Search for the cell housing the specified text and yield its (x, y) center coordinate. 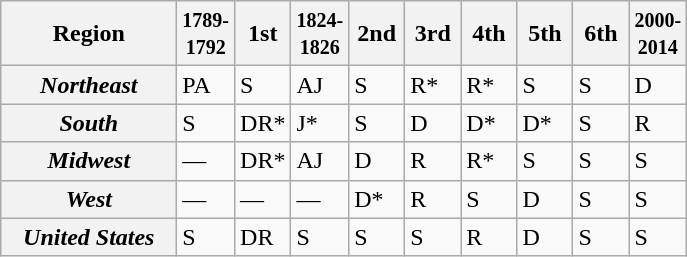
West (89, 199)
South (89, 123)
4th (489, 34)
1824-1826 (320, 34)
2000-2014 (658, 34)
5th (545, 34)
Midwest (89, 161)
1st (263, 34)
Northeast (89, 85)
1789-1792 (206, 34)
PA (206, 85)
DR (263, 237)
Region (89, 34)
J* (320, 123)
6th (601, 34)
2nd (377, 34)
3rd (433, 34)
United States (89, 237)
